Capture the cell that displays the provided text and extract its (x, y) central coordinate. 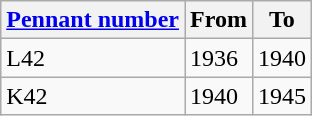
L42 (93, 58)
From (218, 20)
1945 (282, 96)
Pennant number (93, 20)
K42 (93, 96)
1936 (218, 58)
To (282, 20)
